Find where the given text appears and provide that cell's center as [X, Y] coordinate. 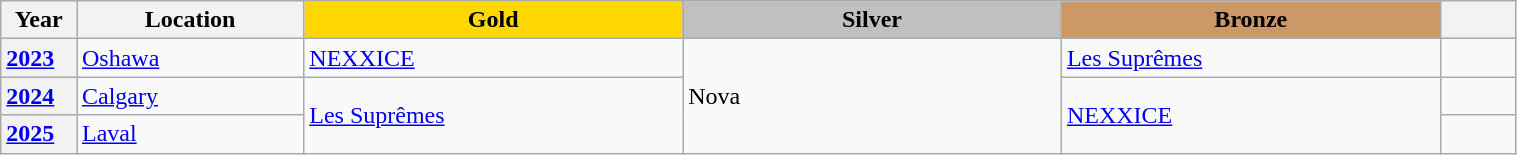
Location [190, 20]
Year [39, 20]
Bronze [1250, 20]
Calgary [190, 96]
2025 [39, 134]
2024 [39, 96]
Oshawa [190, 58]
Laval [190, 134]
2023 [39, 58]
Nova [872, 96]
Silver [872, 20]
Gold [494, 20]
